Provide the [X, Y] coordinate of the cell's center where the given text is located.  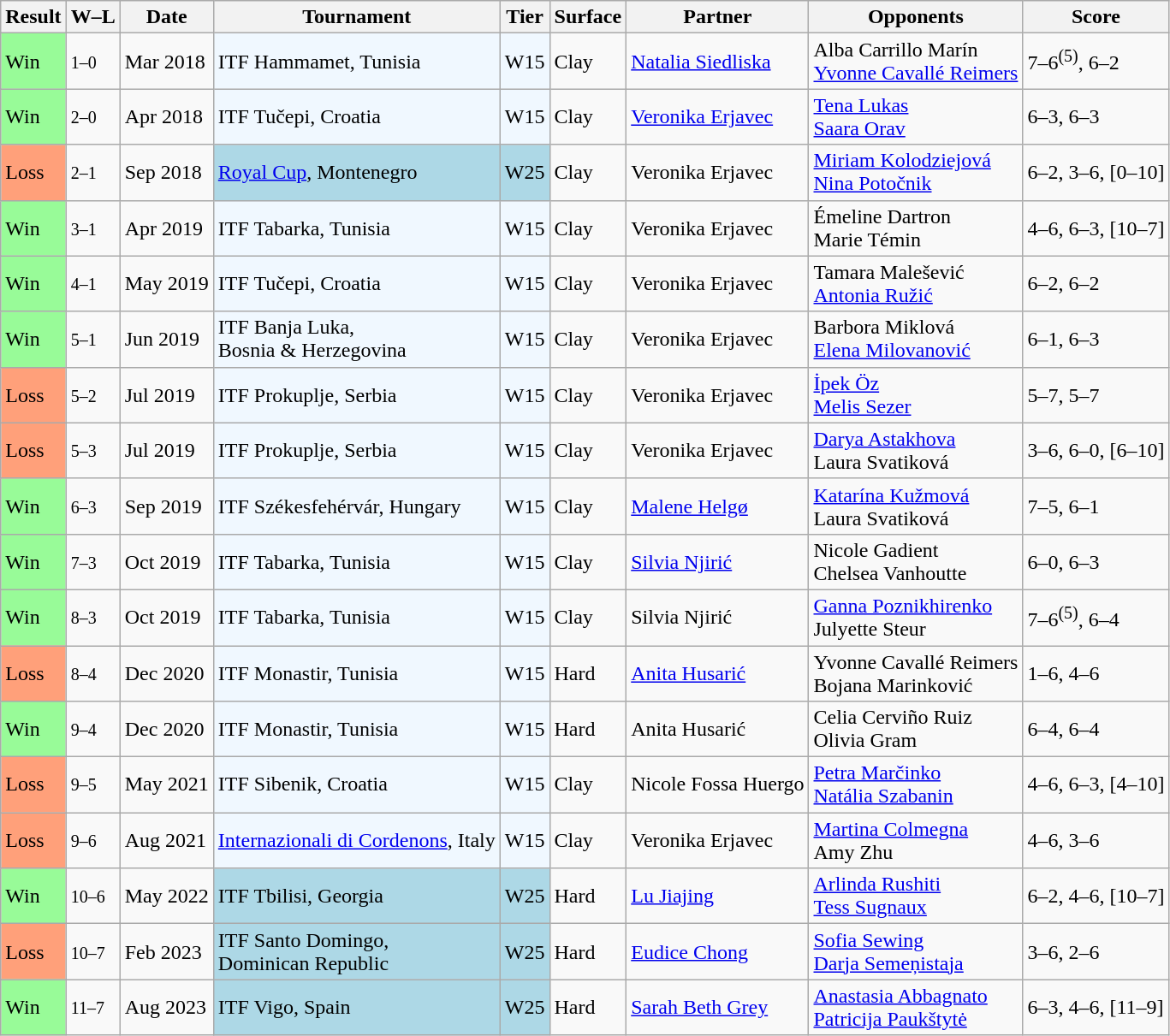
Tamara Malešević Antonia Ružić [916, 284]
Aug 2023 [166, 1008]
6–2, 6–2 [1096, 284]
Mar 2018 [166, 62]
Sep 2018 [166, 173]
Score [1096, 17]
Miriam Kolodziejová Nina Potočnik [916, 173]
ITF Vigo, Spain [356, 1008]
Sofia Sewing Darja Semeņistaja [916, 951]
Malene Helgø [717, 506]
6–3 [92, 506]
3–6, 2–6 [1096, 951]
May 2022 [166, 897]
Arlinda Rushiti Tess Sugnaux [916, 897]
6–1, 6–3 [1096, 339]
1–0 [92, 62]
6–0, 6–3 [1096, 561]
ITF Sibenik, Croatia [356, 785]
4–6, 6–3, [10–7] [1096, 228]
Jun 2019 [166, 339]
7–6(5), 6–2 [1096, 62]
8–3 [92, 618]
5–1 [92, 339]
W–L [92, 17]
Natalia Siedliska [717, 62]
7–3 [92, 561]
Royal Cup, Montenegro [356, 173]
Petra Marčinko Natália Szabanin [916, 785]
Émeline Dartron Marie Témin [916, 228]
6–2, 3–6, [0–10] [1096, 173]
6–3, 4–6, [11–9] [1096, 1008]
Internazionali di Cordenons, Italy [356, 840]
Apr 2018 [166, 116]
11–7 [92, 1008]
Barbora Miklová Elena Milovanović [916, 339]
Lu Jiajing [717, 897]
Opponents [916, 17]
ITF Santo Domingo, Dominican Republic [356, 951]
Feb 2023 [166, 951]
4–6, 3–6 [1096, 840]
Celia Cerviño Ruiz Olivia Gram [916, 729]
6–3, 6–3 [1096, 116]
Anastasia Abbagnato Patricija Paukštytė [916, 1008]
May 2019 [166, 284]
Nicole Gadient Chelsea Vanhoutte [916, 561]
5–2 [92, 395]
Date [166, 17]
2–0 [92, 116]
Sarah Beth Grey [717, 1008]
9–6 [92, 840]
Apr 2019 [166, 228]
5–3 [92, 450]
Result [33, 17]
Ganna Poznikhirenko Julyette Steur [916, 618]
Partner [717, 17]
6–4, 6–4 [1096, 729]
Nicole Fossa Huergo [717, 785]
4–6, 6–3, [4–10] [1096, 785]
3–6, 6–0, [6–10] [1096, 450]
4–1 [92, 284]
Yvonne Cavallé Reimers Bojana Marinković [916, 672]
ITF Székesfehérvár, Hungary [356, 506]
Alba Carrillo Marín Yvonne Cavallé Reimers [916, 62]
7–6(5), 6–4 [1096, 618]
May 2021 [166, 785]
ITF Banja Luka, Bosnia & Herzegovina [356, 339]
Aug 2021 [166, 840]
10–6 [92, 897]
Sep 2019 [166, 506]
8–4 [92, 672]
Katarína Kužmová Laura Svatiková [916, 506]
Eudice Chong [717, 951]
2–1 [92, 173]
ITF Tbilisi, Georgia [356, 897]
3–1 [92, 228]
Darya Astakhova Laura Svatiková [916, 450]
9–5 [92, 785]
10–7 [92, 951]
5–7, 5–7 [1096, 395]
Tournament [356, 17]
İpek Öz Melis Sezer [916, 395]
Tena Lukas Saara Orav [916, 116]
Martina Colmegna Amy Zhu [916, 840]
ITF Hammamet, Tunisia [356, 62]
7–5, 6–1 [1096, 506]
1–6, 4–6 [1096, 672]
9–4 [92, 729]
6–2, 4–6, [10–7] [1096, 897]
Surface [588, 17]
Tier [525, 17]
